For the text-containing cell, return its midpoint in [x, y] coordinate format. 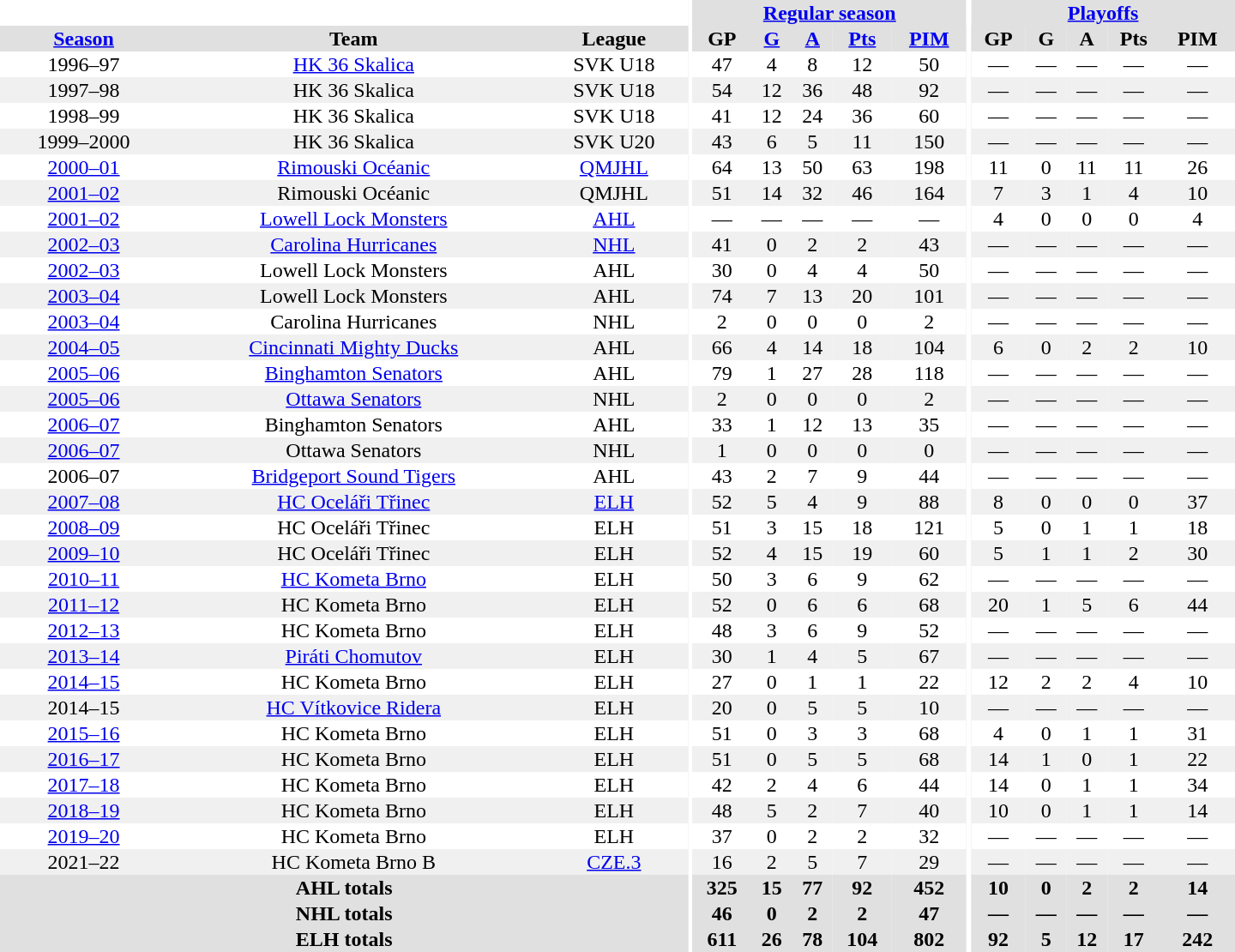
CZE.3 [614, 862]
88 [930, 502]
Cincinnati Mighty Ducks [353, 347]
118 [930, 373]
2013–14 [84, 656]
78 [813, 939]
Season [84, 39]
33 [722, 425]
ELH totals [344, 939]
121 [930, 527]
802 [930, 939]
31 [1197, 733]
64 [722, 167]
63 [863, 167]
28 [863, 373]
74 [722, 296]
Regular season [830, 13]
54 [722, 90]
1997–98 [84, 90]
NHL totals [344, 913]
1998–99 [84, 116]
2017–18 [84, 785]
77 [813, 888]
24 [813, 116]
19 [863, 553]
452 [930, 888]
150 [930, 142]
164 [930, 193]
101 [930, 296]
1999–2000 [84, 142]
62 [930, 579]
Playoffs [1103, 13]
2000–01 [84, 167]
2007–08 [84, 502]
17 [1134, 939]
42 [722, 785]
29 [930, 862]
Bridgeport Sound Tigers [353, 476]
2009–10 [84, 553]
2004–05 [84, 347]
SVK U20 [614, 142]
2016–17 [84, 759]
34 [1197, 785]
Team [353, 39]
611 [722, 939]
16 [722, 862]
2019–20 [84, 836]
2021–22 [84, 862]
325 [722, 888]
HC Kometa Brno B [353, 862]
2018–19 [84, 810]
HC Vítkovice Ridera [353, 708]
2011–12 [84, 605]
Piráti Chomutov [353, 656]
198 [930, 167]
2008–09 [84, 527]
35 [930, 425]
67 [930, 656]
242 [1197, 939]
2012–13 [84, 630]
1996–97 [84, 64]
2015–16 [84, 733]
66 [722, 347]
79 [722, 373]
League [614, 39]
2010–11 [84, 579]
40 [930, 810]
AHL totals [344, 888]
